Find where the given text appears and provide that cell's center as (x, y) coordinate. 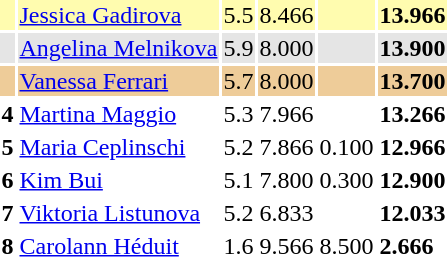
13.966 (412, 15)
Martina Maggio (118, 114)
12.900 (412, 180)
4 (8, 114)
12.966 (412, 147)
6 (8, 180)
Kim Bui (118, 180)
12.033 (412, 213)
7.866 (286, 147)
5.1 (238, 180)
0.100 (346, 147)
13.900 (412, 48)
Maria Ceplinschi (118, 147)
Angelina Melnikova (118, 48)
7 (8, 213)
13.266 (412, 114)
7.966 (286, 114)
0.300 (346, 180)
6.833 (286, 213)
13.700 (412, 81)
8.466 (286, 15)
5.7 (238, 81)
Jessica Gadirova (118, 15)
7.800 (286, 180)
5.3 (238, 114)
5.9 (238, 48)
5 (8, 147)
5.5 (238, 15)
Viktoria Listunova (118, 213)
Vanessa Ferrari (118, 81)
